Extract the (X, Y) coordinate from the center of the cell holding the provided text.  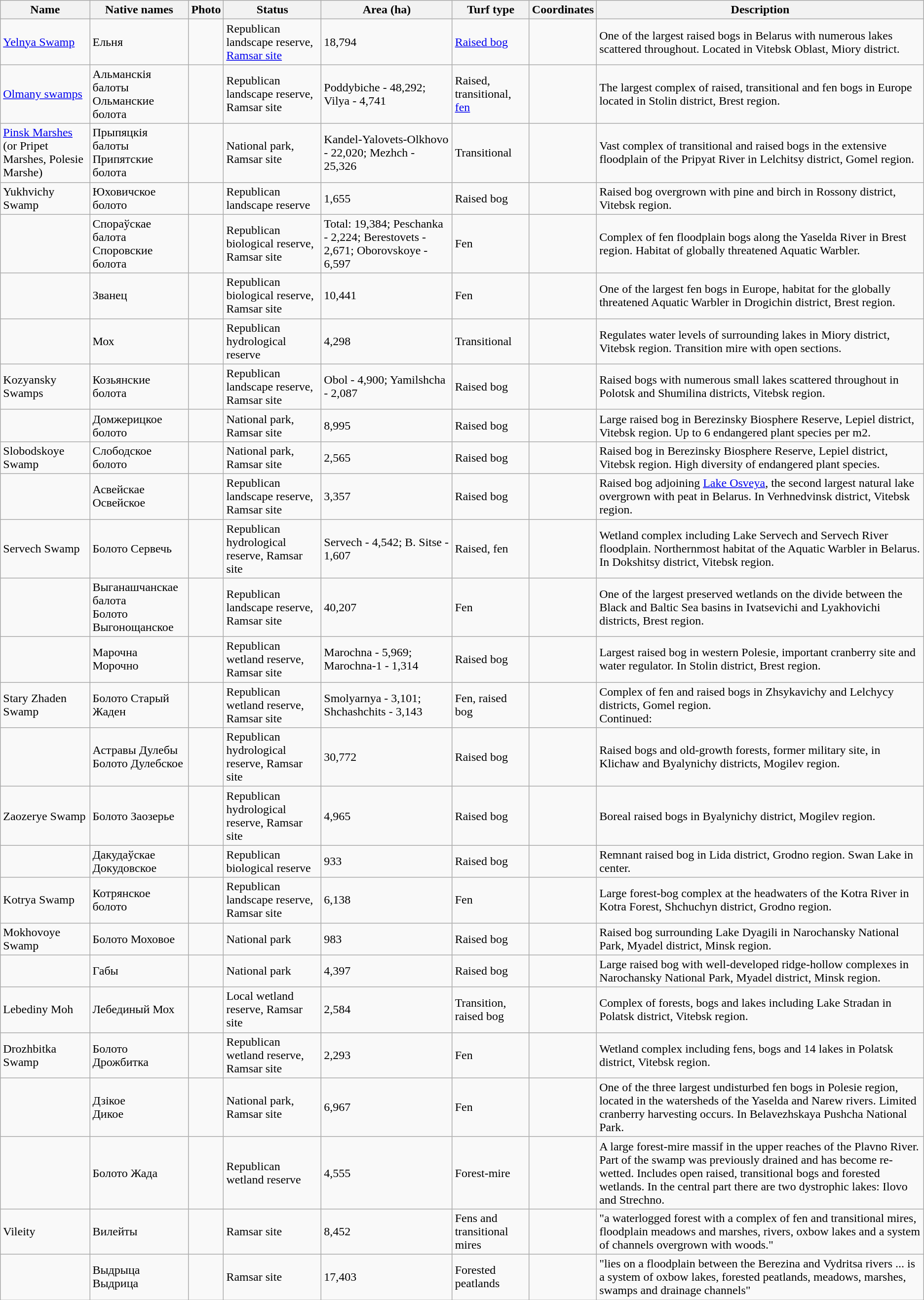
МарочнаМорочно (139, 660)
2,293 (387, 1055)
Lebediny Moh (45, 1010)
4,555 (387, 1173)
Болото Жада (139, 1173)
Status (272, 10)
Fen, raised bog (491, 705)
Габы (139, 971)
Name (45, 10)
Спораўскае балотаСпоровские болота (139, 244)
Drozhbitka Swamp (45, 1055)
Raised, transitional, fen (491, 94)
Прыпяцкія балотыПрипятские болота (139, 153)
Vast complex of transitional and raised bogs in the extensive floodplain of the Pripyat River in Lelchitsy district, Gomel region. (760, 153)
Дзікое Дикое (139, 1107)
Local wetland reserve, Ramsar site (272, 1010)
Slobodskoye Swamp (45, 457)
933 (387, 861)
18,794 (387, 42)
Olmany swamps (45, 94)
Raised bogs and old-growth forests, former military site, in Klichaw and Byalynichy districts, Mogilev region. (760, 757)
Mokhovoye Swamp (45, 939)
Area (ha) (387, 10)
Republican biological reserve (272, 861)
Raised bog in Berezinsky Biosphere Reserve, Lepiel district, Vitebsk region. High diversity of endangered plant species. (760, 457)
Forested peatlands (491, 1277)
Regulates water levels of surrounding lakes in Miory district, Vitebsk region. Transition mire with open sections. (760, 341)
983 (387, 939)
Лебединый Мох (139, 1010)
Large forest-bog complex at the headwaters of the Kotra River in Kotra Forest, Shchuchyn district, Grodno region. (760, 900)
Boreal raised bogs in Byalynichy district, Mogilev region. (760, 816)
Servech - 4,542; B. Sitse - 1,607 (387, 549)
Poddybiche - 48,292; Vilya - 4,741 (387, 94)
Yelnya Swamp (45, 42)
Largest raised bog in western Polesie, important cranberry site and water regulator. In Stolin district, Brest region. (760, 660)
One of the largest raised bogs in Belarus with numerous lakes scattered throughout. Located in Vitebsk Oblast, Miory district. (760, 42)
Turf type (491, 10)
Zaozerye Swamp (45, 816)
Kozyansky Swamps (45, 387)
One of the largest preserved wetlands on the divide between the Black and Baltic Sea basins in Ivatsevichi and Lyakhovichi districts, Brest region. (760, 607)
Coordinates (563, 10)
Wetland complex including fens, bogs and 14 lakes in Polatsk district, Vitebsk region. (760, 1055)
One of the largest fen bogs in Europe, habitat for the globally threatened Aquatic Warbler in Drogichin district, Brest region. (760, 296)
30,772 (387, 757)
4,397 (387, 971)
Званец (139, 296)
АсвейскаеОсвейское (139, 496)
Smolyarnya - 3,101; Shchashchits - 3,143 (387, 705)
Болото Заозерье (139, 816)
6,967 (387, 1107)
Native names (139, 10)
Pinsk Marshes(or Pripet Marshes, Polesie Marshe) (45, 153)
Servech Swamp (45, 549)
Козьянские болота (139, 387)
Republican wetland reserve (272, 1173)
ДакудаўскаеДокудовское (139, 861)
Yukhvichy Swamp (45, 198)
1,655 (387, 198)
Выганашчанскае балотаБолото Выгонощанское (139, 607)
Kotrya Swamp (45, 900)
Complex of fen floodplain bogs along the Yaselda River in Brest region. Habitat of globally threatened Aquatic Warbler. (760, 244)
Republican landscape reserve (272, 198)
Marochna - 5,969; Marochna-1 - 1,314 (387, 660)
Болото Сервечь (139, 549)
Raised bog adjoining Lake Osveya, the second largest natural lake overgrown with peat in Belarus. In Verhnedvinsk district, Vitebsk region. (760, 496)
Raised bog surrounding Lake Dyagili in Narochansky National Park, Myadel district, Minsk region. (760, 939)
Болото Дрожбитка (139, 1055)
Слободское болото (139, 457)
Астравы ДулебыБолото Дулебское (139, 757)
Raised bogs with numerous small lakes scattered throughout in Polotsk and Shumilina districts, Vitebsk region. (760, 387)
17,403 (387, 1277)
Large raised bog in Berezinsky Biosphere Reserve, Lepiel district, Vitebsk region. Up to 6 endangered plant species per m2. (760, 426)
4,298 (387, 341)
4,965 (387, 816)
Large raised bog with well-developed ridge-hollow complexes in Narochansky National Park, Myadel district, Minsk region. (760, 971)
Raised bog overgrown with pine and birch in Rossony district, Vitebsk region. (760, 198)
Obol - 4,900; Yamilshcha - 2,087 (387, 387)
Description (760, 10)
Котрянское болото (139, 900)
Complex of forests, bogs and lakes including Lake Stradan in Polatsk district, Vitebsk region. (760, 1010)
Republican hydrological reserve (272, 341)
8,995 (387, 426)
2,584 (387, 1010)
10,441 (387, 296)
Stary Zhaden Swamp (45, 705)
3,357 (387, 496)
Transition, raised bog (491, 1010)
Мох (139, 341)
Домжерицкое болото (139, 426)
Юховичское болото (139, 198)
Вилейты (139, 1231)
Raised, fen (491, 549)
Ельня (139, 42)
Complex of fen and raised bogs in Zhsykavichy and Lelchycy districts, Gomel region.Continued: (760, 705)
2,565 (387, 457)
Болото Старый Жаден (139, 705)
The largest complex of raised, transitional and fen bogs in Europe located in Stolin district, Brest region. (760, 94)
Kandel-Yalovets-Olkhovo - 22,020; Mezhch - 25,326 (387, 153)
Remnant raised bog in Lida district, Grodno region. Swan Lake in center. (760, 861)
Total: 19,384; Peschanka - 2,224; Berestovets - 2,671; Oborovskoye - 6,597 (387, 244)
Fens and transitional mires (491, 1231)
Forest-mire (491, 1173)
Альманскія балоты Ольманские болота (139, 94)
8,452 (387, 1231)
Болото Моховое (139, 939)
6,138 (387, 900)
ВыдрыцаВыдрица (139, 1277)
Vileity (45, 1231)
40,207 (387, 607)
Photo (206, 10)
